From the cell containing the given text, extract its center point as (x, y) coordinate. 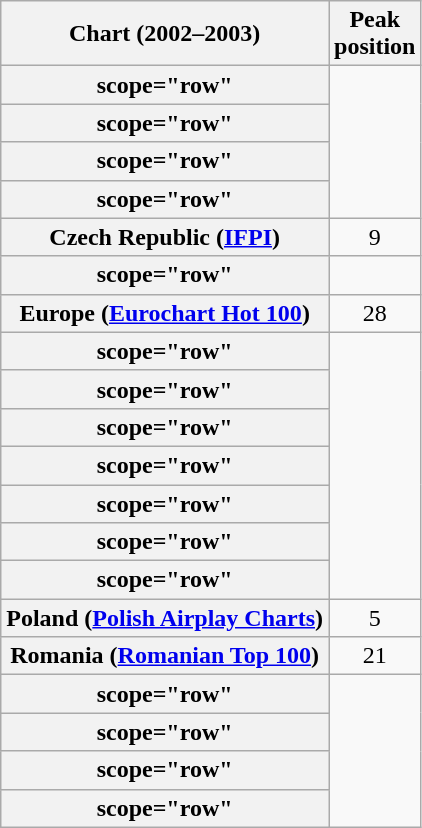
9 (375, 237)
21 (375, 656)
28 (375, 313)
Czech Republic (IFPI) (165, 237)
5 (375, 618)
Chart (2002–2003) (165, 34)
Europe (Eurochart Hot 100) (165, 313)
Peakposition (375, 34)
Poland (Polish Airplay Charts) (165, 618)
Romania (Romanian Top 100) (165, 656)
